Identify which cell holds the provided text, then report its (x, y) central coordinate. 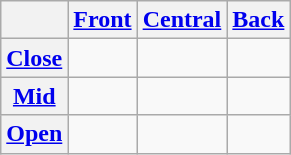
Back (258, 20)
Open (34, 134)
Front (102, 20)
Close (34, 58)
Mid (34, 96)
Central (182, 20)
